For the text-containing cell, return its midpoint in (X, Y) coordinate format. 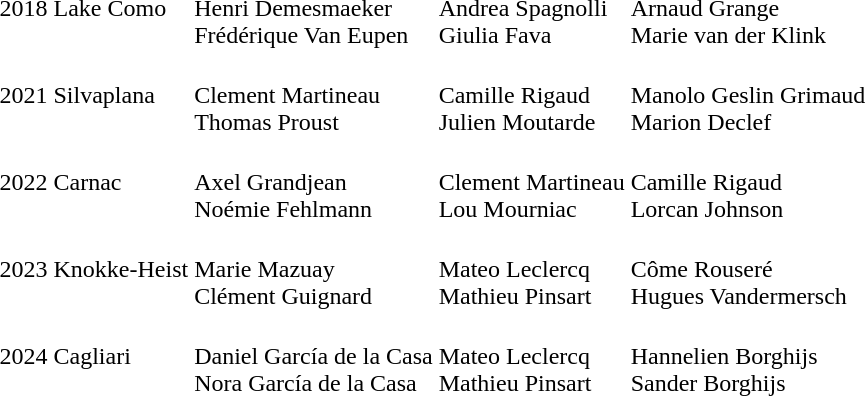
Clement MartineauThomas Proust (314, 95)
Axel GrandjeanNoémie Fehlmann (314, 182)
Marie MazuayClément Guignard (314, 269)
Clement MartineauLou Mourniac (532, 182)
Mateo LeclercqMathieu Pinsart (532, 269)
Camille RigaudJulien Moutarde (532, 95)
